Pinpoint the cell where the given text exists, returning its [X, Y] midpoint coordinate. 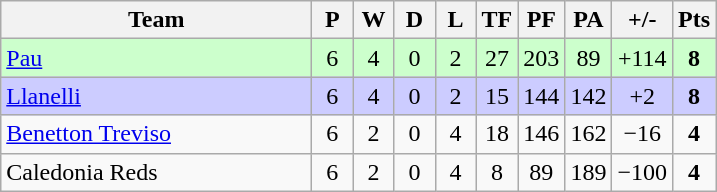
P [332, 20]
Llanelli [156, 96]
144 [542, 96]
15 [497, 96]
PF [542, 20]
27 [497, 58]
W [374, 20]
Pau [156, 58]
Team [156, 20]
PA [588, 20]
−100 [642, 172]
Caledonia Reds [156, 172]
+/- [642, 20]
18 [497, 134]
Pts [694, 20]
142 [588, 96]
+114 [642, 58]
D [414, 20]
L [456, 20]
−16 [642, 134]
146 [542, 134]
+2 [642, 96]
189 [588, 172]
203 [542, 58]
TF [497, 20]
Benetton Treviso [156, 134]
162 [588, 134]
